Search for the cell housing the specified text and yield its (X, Y) center coordinate. 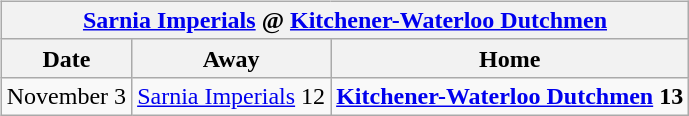
Date (66, 58)
Kitchener-Waterloo Dutchmen 13 (510, 96)
Home (510, 58)
November 3 (66, 96)
Sarnia Imperials 12 (232, 96)
Away (232, 58)
Sarnia Imperials @ Kitchener-Waterloo Dutchmen (344, 20)
